Return the [X, Y] coordinate for the center point of the cell that contains the specified text.  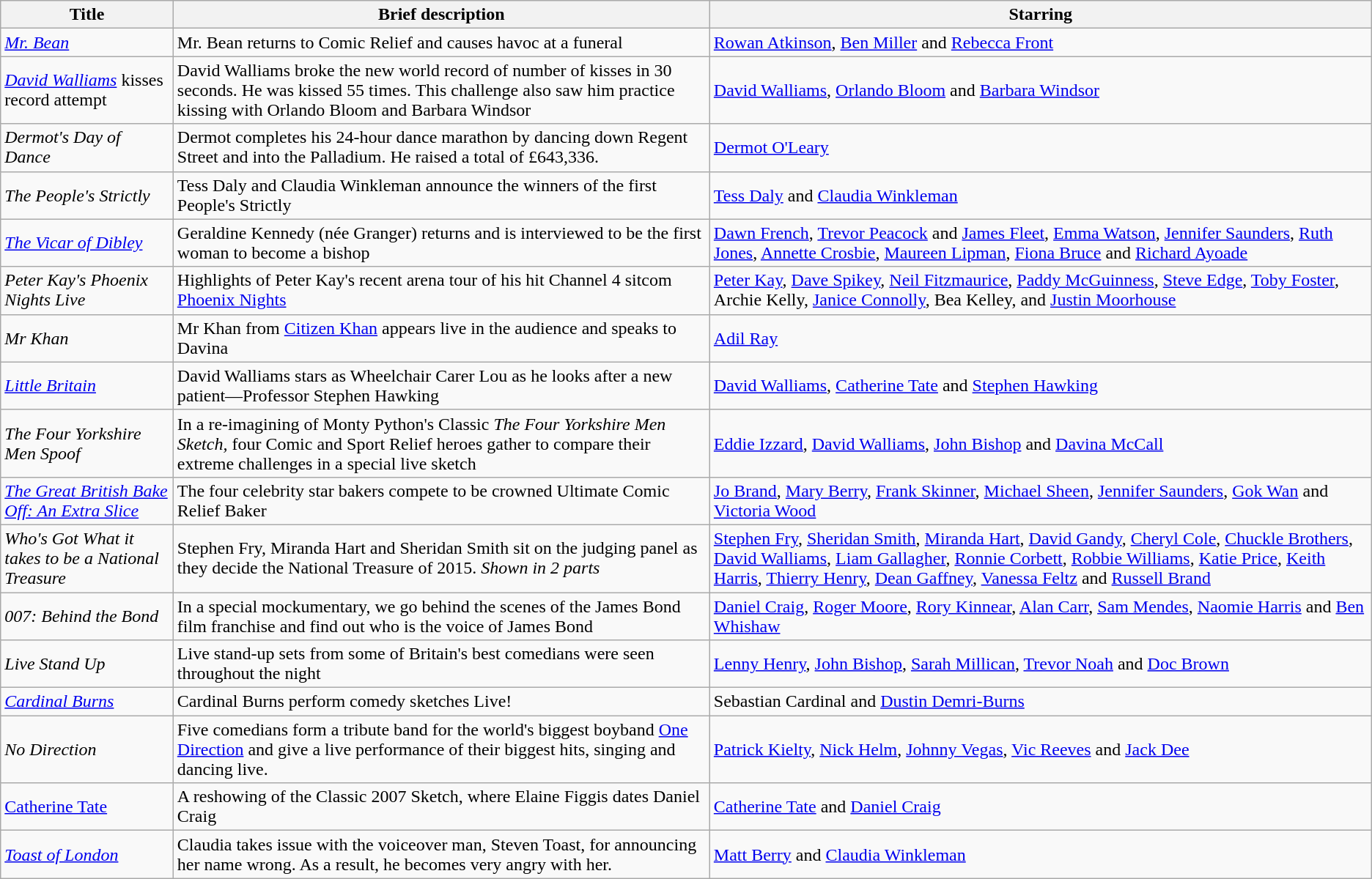
No Direction [87, 749]
In a special mockumentary, we go behind the scenes of the James Bond film franchise and find out who is the voice of James Bond [441, 615]
Tess Daly and Claudia Winkleman announce the winners of the first People's Strictly [441, 195]
David Walliams, Catherine Tate and Stephen Hawking [1041, 385]
007: Behind the Bond [87, 615]
Peter Kay's Phoenix Nights Live [87, 290]
Mr. Bean [87, 42]
Dermot's Day of Dance [87, 148]
Mr Khan from Citizen Khan appears live in the audience and speaks to Davina [441, 338]
Cardinal Burns [87, 702]
Mr. Bean returns to Comic Relief and causes havoc at a funeral [441, 42]
David Walliams kisses record attempt [87, 90]
Cardinal Burns perform comedy sketches Live! [441, 702]
David Walliams stars as Wheelchair Carer Lou as he looks after a new patient—Professor Stephen Hawking [441, 385]
Geraldine Kennedy (née Granger) returns and is interviewed to be the first woman to become a bishop [441, 243]
Who's Got What it takes to be a National Treasure [87, 558]
Starring [1041, 15]
Peter Kay, Dave Spikey, Neil Fitzmaurice, Paddy McGuinness, Steve Edge, Toby Foster, Archie Kelly, Janice Connolly, Bea Kelley, and Justin Moorhouse [1041, 290]
Live Stand Up [87, 664]
Claudia takes issue with the voiceover man, Steven Toast, for announcing her name wrong. As a result, he becomes very angry with her. [441, 854]
Title [87, 15]
The four celebrity star bakers compete to be crowned Ultimate Comic Relief Baker [441, 501]
Mr Khan [87, 338]
Catherine Tate and Daniel Craig [1041, 807]
Daniel Craig, Roger Moore, Rory Kinnear, Alan Carr, Sam Mendes, Naomie Harris and Ben Whishaw [1041, 615]
Sebastian Cardinal and Dustin Demri-Burns [1041, 702]
Dermot completes his 24-hour dance marathon by dancing down Regent Street and into the Palladium. He raised a total of £643,336. [441, 148]
David Walliams, Orlando Bloom and Barbara Windsor [1041, 90]
Patrick Kielty, Nick Helm, Johnny Vegas, Vic Reeves and Jack Dee [1041, 749]
Stephen Fry, Miranda Hart and Sheridan Smith sit on the judging panel as they decide the National Treasure of 2015. Shown in 2 parts [441, 558]
Rowan Atkinson, Ben Miller and Rebecca Front [1041, 42]
The Four Yorkshire Men Spoof [87, 443]
Brief description [441, 15]
Jo Brand, Mary Berry, Frank Skinner, Michael Sheen, Jennifer Saunders, Gok Wan and Victoria Wood [1041, 501]
Little Britain [87, 385]
Live stand-up sets from some of Britain's best comedians were seen throughout the night [441, 664]
A reshowing of the Classic 2007 Sketch, where Elaine Figgis dates Daniel Craig [441, 807]
Adil Ray [1041, 338]
The Vicar of Dibley [87, 243]
Highlights of Peter Kay's recent arena tour of his hit Channel 4 sitcom Phoenix Nights [441, 290]
Matt Berry and Claudia Winkleman [1041, 854]
The Great British Bake Off: An Extra Slice [87, 501]
Toast of London [87, 854]
Dermot O'Leary [1041, 148]
Catherine Tate [87, 807]
The People's Strictly [87, 195]
Eddie Izzard, David Walliams, John Bishop and Davina McCall [1041, 443]
Lenny Henry, John Bishop, Sarah Millican, Trevor Noah and Doc Brown [1041, 664]
Tess Daly and Claudia Winkleman [1041, 195]
